Return [X, Y] of the center of cell containing provided text 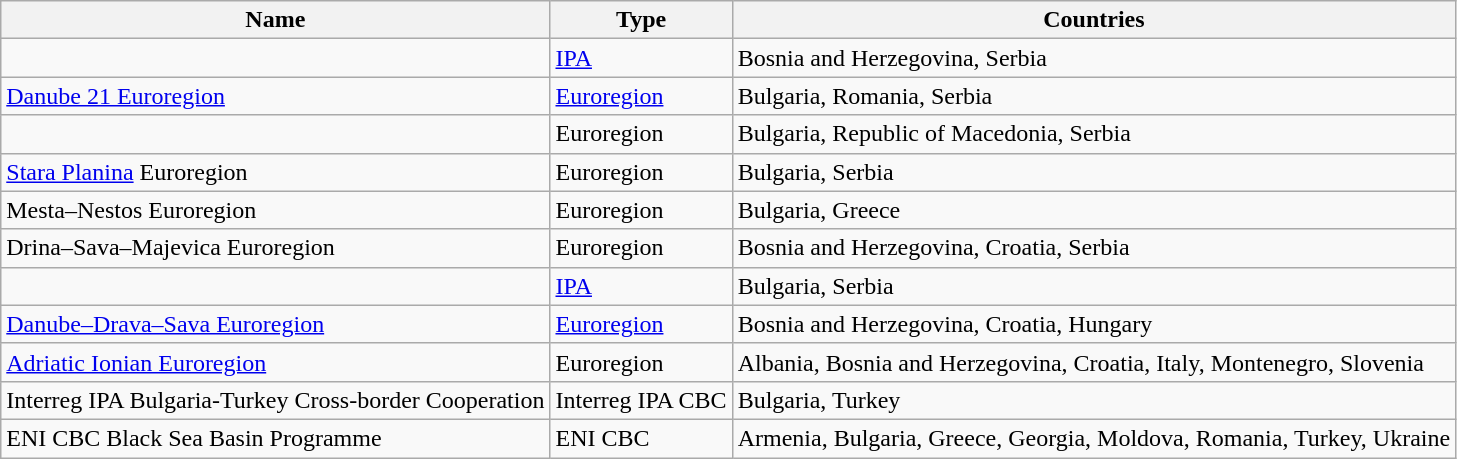
Bosnia and Herzegovina, Croatia, Serbia [1094, 248]
Interreg IPA CBC [641, 400]
Drina–Sava–Majevica Euroregion [276, 248]
Danube 21 Euroregion [276, 96]
Bulgaria, Greece [1094, 210]
Bulgaria, Turkey [1094, 400]
Name [276, 20]
Mesta–Nestos Euroregion [276, 210]
Armenia, Bulgaria, Greece, Georgia, Moldova, Romania, Turkey, Ukraine [1094, 438]
Type [641, 20]
Danube–Drava–Sava Euroregion [276, 324]
Bulgaria, Republic of Macedonia, Serbia [1094, 134]
Countries [1094, 20]
Bosnia and Herzegovina, Serbia [1094, 58]
Interreg IPA Bulgaria-Turkey Cross-border Cooperation [276, 400]
Albania, Bosnia and Herzegovina, Croatia, Italy, Montenegro, Slovenia [1094, 362]
Bosnia and Herzegovina, Croatia, Hungary [1094, 324]
ENI CBC [641, 438]
ENI CBC Black Sea Basin Programme [276, 438]
Bulgaria, Romania, Serbia [1094, 96]
Adriatic Ionian Euroregion [276, 362]
Stara Planina Euroregion [276, 172]
